Provide the (X, Y) coordinate of the cell's center where the given text is located.  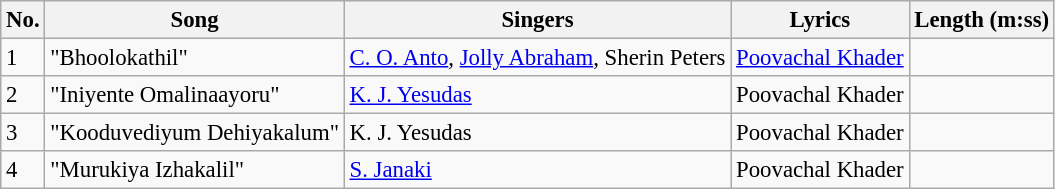
Song (194, 20)
2 (23, 95)
Singers (538, 20)
"Kooduvediyum Dehiyakalum" (194, 133)
C. O. Anto, Jolly Abraham, Sherin Peters (538, 58)
Lyrics (820, 20)
"Bhoolokathil" (194, 58)
1 (23, 58)
"Murukiya Izhakalil" (194, 170)
Length (m:ss) (982, 20)
"Iniyente Omalinaayoru" (194, 95)
S. Janaki (538, 170)
3 (23, 133)
No. (23, 20)
4 (23, 170)
